Detect which cell encompasses the target text, then output its (x, y) center coordinate. 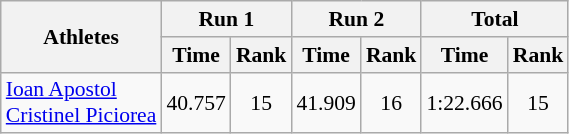
Total (494, 19)
Run 1 (226, 19)
40.757 (196, 102)
Athletes (82, 36)
Ioan ApostolCristinel Piciorea (82, 102)
16 (392, 102)
Run 2 (356, 19)
1:22.666 (464, 102)
41.909 (326, 102)
